Pinpoint the cell where the given text exists, returning its (x, y) midpoint coordinate. 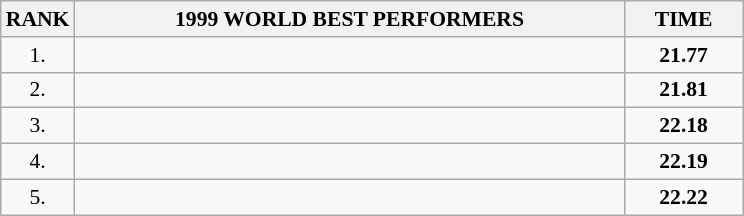
TIME (684, 19)
1999 WORLD BEST PERFORMERS (349, 19)
21.77 (684, 55)
22.22 (684, 197)
22.18 (684, 126)
5. (38, 197)
4. (38, 162)
RANK (38, 19)
22.19 (684, 162)
3. (38, 126)
2. (38, 90)
21.81 (684, 90)
1. (38, 55)
